Locate the cell with the specified text and output its (X, Y) center coordinate. 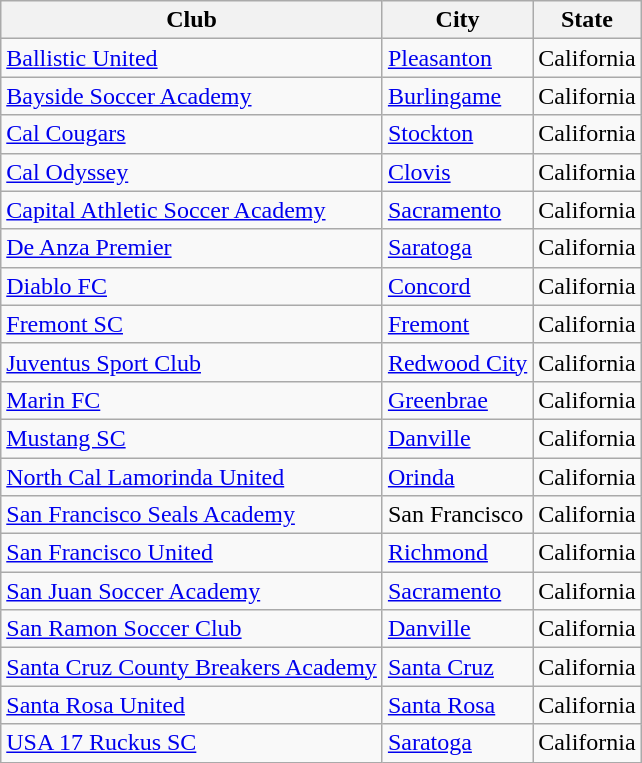
Richmond (457, 553)
Fremont (457, 324)
San Francisco Seals Academy (192, 515)
Redwood City (457, 362)
Fremont SC (192, 324)
Diablo FC (192, 286)
Cal Cougars (192, 134)
Juventus Sport Club (192, 362)
Mustang SC (192, 438)
Bayside Soccer Academy (192, 96)
Santa Rosa (457, 705)
Santa Cruz (457, 667)
Pleasanton (457, 58)
North Cal Lamorinda United (192, 477)
State (587, 20)
USA 17 Ruckus SC (192, 743)
Greenbrae (457, 400)
Clovis (457, 172)
De Anza Premier (192, 248)
Cal Odyssey (192, 172)
Marin FC (192, 400)
City (457, 20)
Ballistic United (192, 58)
Santa Rosa United (192, 705)
Capital Athletic Soccer Academy (192, 210)
Santa Cruz County Breakers Academy (192, 667)
San Francisco (457, 515)
Orinda (457, 477)
Club (192, 20)
Stockton (457, 134)
Burlingame (457, 96)
San Ramon Soccer Club (192, 629)
Concord (457, 286)
San Juan Soccer Academy (192, 591)
San Francisco United (192, 553)
